Provide the [X, Y] coordinate of the cell's center where the given text is located.  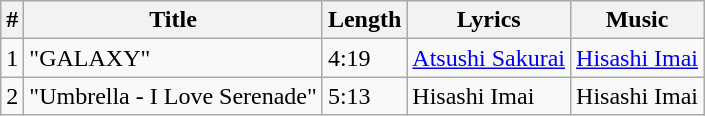
Music [638, 20]
# [12, 20]
"GALAXY" [174, 58]
Lyrics [489, 20]
2 [12, 96]
1 [12, 58]
Length [364, 20]
4:19 [364, 58]
5:13 [364, 96]
Atsushi Sakurai [489, 58]
"Umbrella - I Love Serenade" [174, 96]
Title [174, 20]
